Return (X, Y) of the center of cell containing provided text 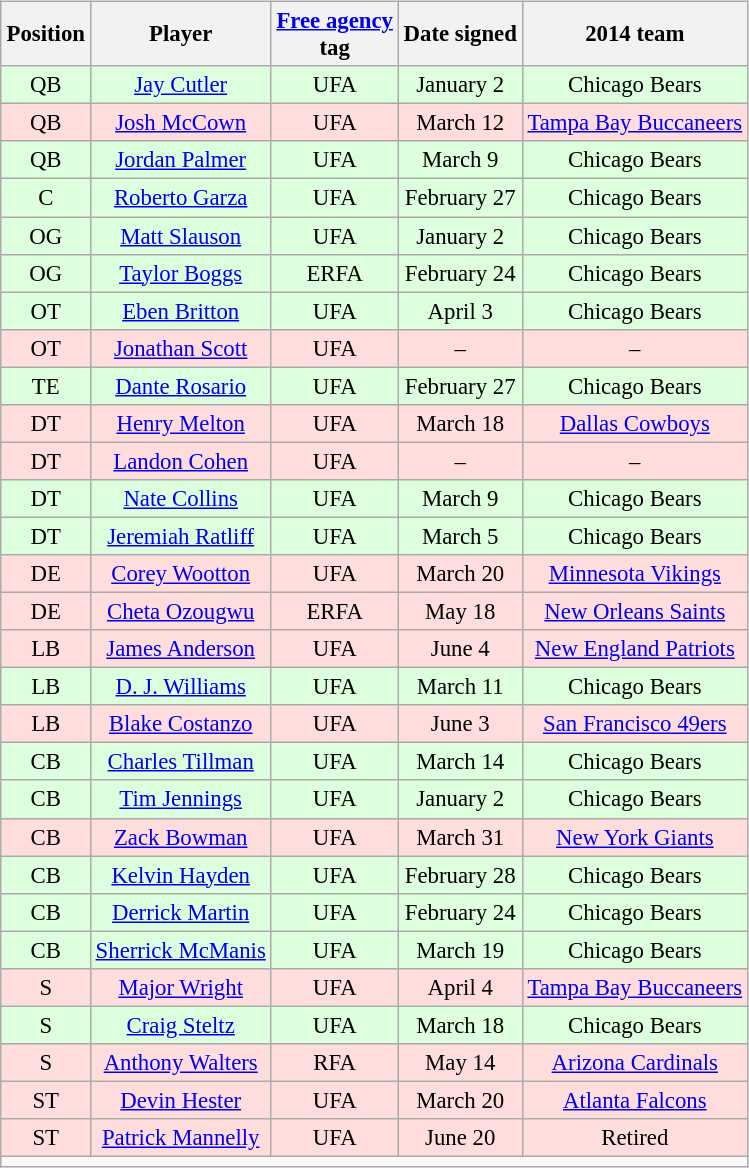
May 14 (460, 1063)
April 4 (460, 987)
March 11 (460, 687)
Player (180, 34)
Roberto Garza (180, 198)
Zack Bowman (180, 837)
Charles Tillman (180, 762)
Anthony Walters (180, 1063)
Minnesota Vikings (634, 574)
Jeremiah Ratliff (180, 536)
Kelvin Hayden (180, 875)
RFA (334, 1063)
San Francisco 49ers (634, 724)
New England Patriots (634, 649)
March 14 (460, 762)
C (46, 198)
Free agencytag (334, 34)
Eben Britton (180, 311)
TE (46, 386)
Major Wright (180, 987)
Jonathan Scott (180, 348)
Jay Cutler (180, 85)
Sherrick McManis (180, 950)
February 28 (460, 875)
Patrick Mannelly (180, 1138)
2014 team (634, 34)
June 4 (460, 649)
Corey Wootton (180, 574)
April 3 (460, 311)
New Orleans Saints (634, 611)
Matt Slauson (180, 235)
March 19 (460, 950)
Date signed (460, 34)
Dallas Cowboys (634, 423)
Devin Hester (180, 1100)
Derrick Martin (180, 912)
Nate Collins (180, 499)
Dante Rosario (180, 386)
Arizona Cardinals (634, 1063)
June 3 (460, 724)
May 18 (460, 611)
March 31 (460, 837)
James Anderson (180, 649)
Position (46, 34)
Blake Costanzo (180, 724)
Retired (634, 1138)
Henry Melton (180, 423)
Jordan Palmer (180, 160)
New York Giants (634, 837)
March 12 (460, 123)
Taylor Boggs (180, 273)
Tim Jennings (180, 799)
Atlanta Falcons (634, 1100)
D. J. Williams (180, 687)
March 5 (460, 536)
Josh McCown (180, 123)
Cheta Ozougwu (180, 611)
Craig Steltz (180, 1025)
Landon Cohen (180, 461)
June 20 (460, 1138)
